Output the (X, Y) coordinate of the center of the cell containing the given text.  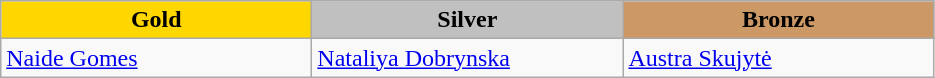
Nataliya Dobrynska (468, 58)
Naide Gomes (156, 58)
Austra Skujytė (778, 58)
Gold (156, 20)
Silver (468, 20)
Bronze (778, 20)
